Detect which cell encompasses the target text, then output its [x, y] center coordinate. 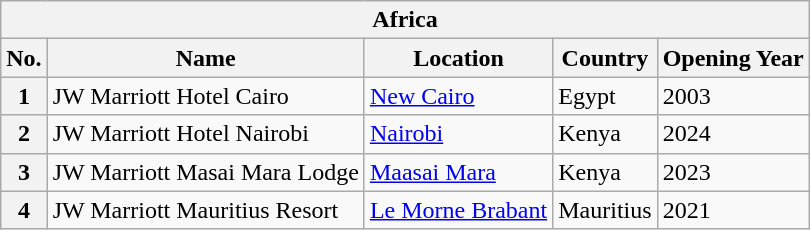
3 [24, 172]
JW Marriott Hotel Nairobi [206, 134]
Opening Year [733, 58]
Africa [406, 20]
2021 [733, 210]
No. [24, 58]
2023 [733, 172]
Name [206, 58]
4 [24, 210]
2024 [733, 134]
JW Marriott Hotel Cairo [206, 96]
Mauritius [605, 210]
Egypt [605, 96]
Maasai Mara [458, 172]
2 [24, 134]
Location [458, 58]
JW Marriott Masai Mara Lodge [206, 172]
JW Marriott Mauritius Resort [206, 210]
New Cairo [458, 96]
1 [24, 96]
Le Morne Brabant [458, 210]
Nairobi [458, 134]
2003 [733, 96]
Country [605, 58]
